Detect which cell encompasses the target text, then output its [X, Y] center coordinate. 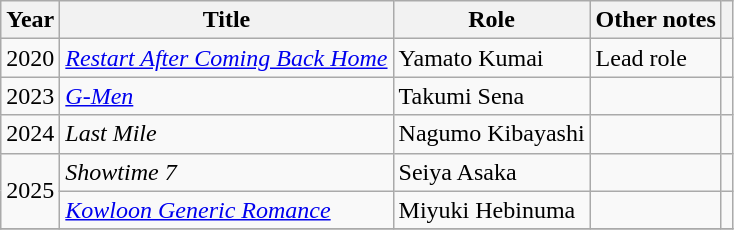
Miyuki Hebinuma [492, 210]
Takumi Sena [492, 96]
Title [226, 20]
Kowloon Generic Romance [226, 210]
2024 [30, 134]
2025 [30, 191]
Seiya Asaka [492, 172]
Yamato Kumai [492, 58]
Restart After Coming Back Home [226, 58]
Other notes [656, 20]
Role [492, 20]
2023 [30, 96]
Year [30, 20]
Lead role [656, 58]
Last Mile [226, 134]
Showtime 7 [226, 172]
Nagumo Kibayashi [492, 134]
G-Men [226, 96]
2020 [30, 58]
